Capture the cell that displays the provided text and extract its [X, Y] central coordinate. 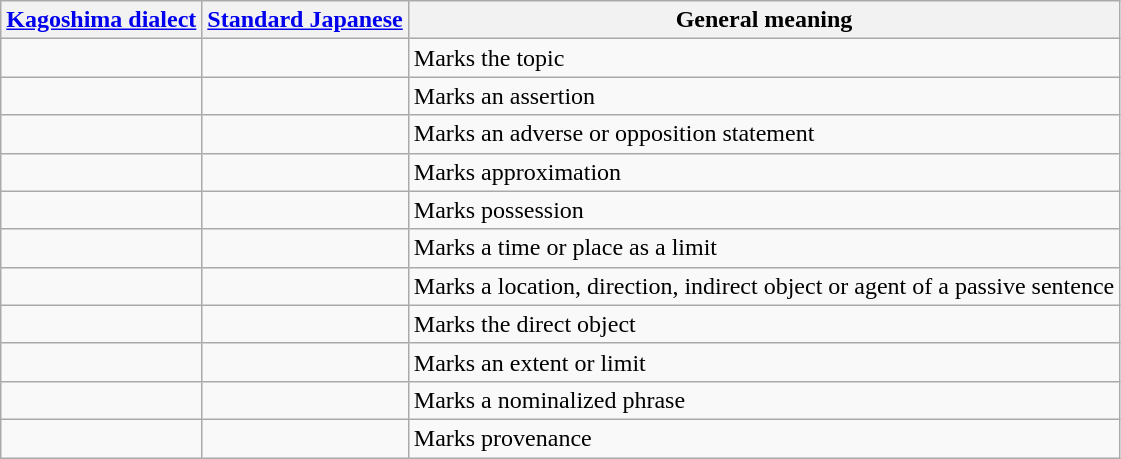
Marks a location, direction, indirect object or agent of a passive sentence [764, 286]
Marks approximation [764, 172]
Marks an adverse or opposition statement [764, 134]
Standard Japanese [305, 20]
Marks the direct object [764, 324]
Marks a nominalized phrase [764, 400]
Kagoshima dialect [102, 20]
Marks an extent or limit [764, 362]
Marks an assertion [764, 96]
Marks provenance [764, 438]
Marks possession [764, 210]
General meaning [764, 20]
Marks the topic [764, 58]
Marks a time or place as a limit [764, 248]
